Return (x, y) of the center of cell containing provided text 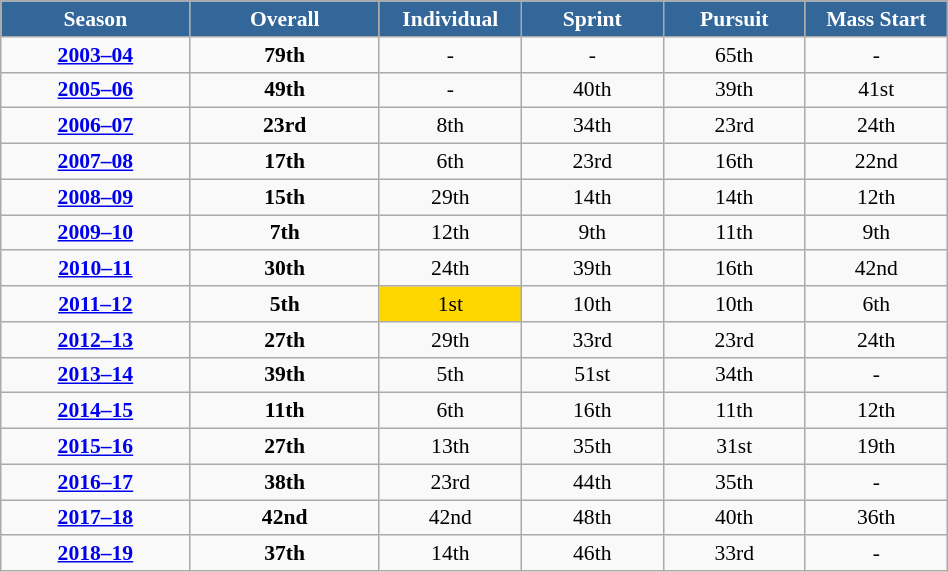
30th (284, 269)
2008–09 (96, 197)
Sprint (592, 19)
2013–14 (96, 375)
Mass Start (876, 19)
Season (96, 19)
65th (734, 55)
1st (450, 304)
2014–15 (96, 411)
2006–07 (96, 126)
2012–13 (96, 340)
19th (876, 447)
Individual (450, 19)
2017–18 (96, 518)
17th (284, 162)
31st (734, 447)
2005–06 (96, 90)
46th (592, 554)
Pursuit (734, 19)
2016–17 (96, 482)
44th (592, 482)
2009–10 (96, 233)
38th (284, 482)
2010–11 (96, 269)
37th (284, 554)
2003–04 (96, 55)
22nd (876, 162)
49th (284, 90)
79th (284, 55)
2011–12 (96, 304)
7th (284, 233)
41st (876, 90)
8th (450, 126)
15th (284, 197)
13th (450, 447)
51st (592, 375)
48th (592, 518)
2007–08 (96, 162)
2015–16 (96, 447)
Overall (284, 19)
2018–19 (96, 554)
36th (876, 518)
